Pinpoint the cell where the given text exists, returning its [X, Y] midpoint coordinate. 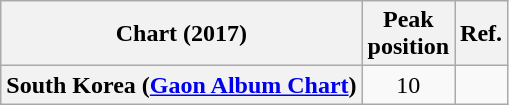
Chart (2017) [182, 34]
Ref. [482, 34]
South Korea (Gaon Album Chart) [182, 85]
Peakposition [408, 34]
10 [408, 85]
